Search for the cell housing the specified text and yield its [x, y] center coordinate. 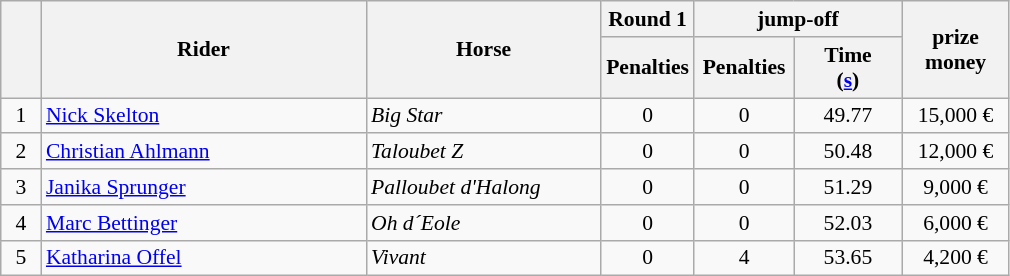
4,200 € [956, 258]
Palloubet d'Halong [484, 187]
Nick Skelton [204, 116]
Janika Sprunger [204, 187]
prizemoney [956, 50]
Horse [484, 50]
Christian Ahlmann [204, 152]
Time(s) [848, 68]
51.29 [848, 187]
1 [21, 116]
Oh d´Eole [484, 223]
jump-off [798, 19]
52.03 [848, 223]
Vivant [484, 258]
3 [21, 187]
53.65 [848, 258]
49.77 [848, 116]
12,000 € [956, 152]
Marc Bettinger [204, 223]
Taloubet Z [484, 152]
6,000 € [956, 223]
Katharina Offel [204, 258]
Big Star [484, 116]
Rider [204, 50]
15,000 € [956, 116]
Round 1 [648, 19]
5 [21, 258]
2 [21, 152]
9,000 € [956, 187]
50.48 [848, 152]
